Find where the given text appears and provide that cell's center as (x, y) coordinate. 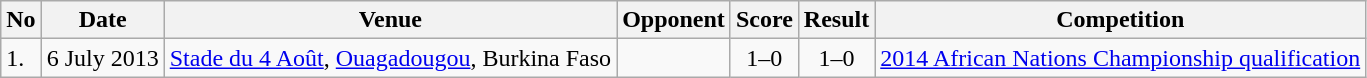
Date (102, 20)
Stade du 4 Août, Ouagadougou, Burkina Faso (390, 58)
Competition (1120, 20)
Opponent (674, 20)
No (21, 20)
Score (764, 20)
1. (21, 58)
2014 African Nations Championship qualification (1120, 58)
Result (836, 20)
6 July 2013 (102, 58)
Venue (390, 20)
